Capture the cell that displays the provided text and extract its (X, Y) central coordinate. 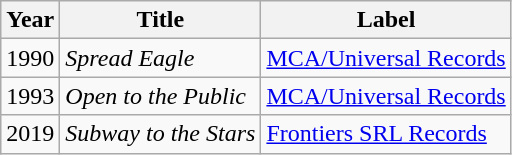
Spread Eagle (160, 58)
Subway to the Stars (160, 134)
Year (30, 20)
1990 (30, 58)
2019 (30, 134)
1993 (30, 96)
Frontiers SRL Records (386, 134)
Open to the Public (160, 96)
Label (386, 20)
Title (160, 20)
